Return (X, Y) of the center of cell containing provided text 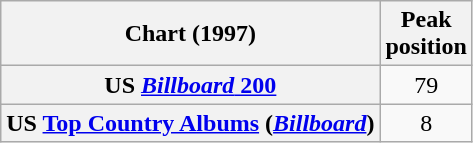
US Billboard 200 (190, 85)
Chart (1997) (190, 34)
8 (426, 123)
US Top Country Albums (Billboard) (190, 123)
79 (426, 85)
Peak position (426, 34)
